For the text-containing cell, return its midpoint in [x, y] coordinate format. 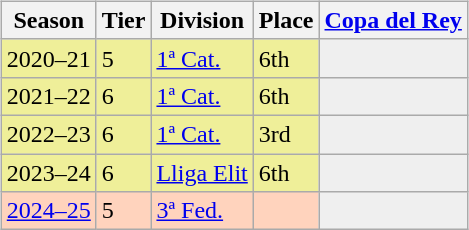
Place [286, 20]
3rd [286, 134]
Division [202, 20]
2021–22 [48, 96]
2023–24 [48, 173]
Copa del Rey [393, 20]
Lliga Elit [202, 173]
2024–25 [48, 211]
Season [48, 20]
2020–21 [48, 58]
Tier [124, 20]
2022–23 [48, 134]
3ª Fed. [202, 211]
